Capture the cell that displays the provided text and extract its [x, y] central coordinate. 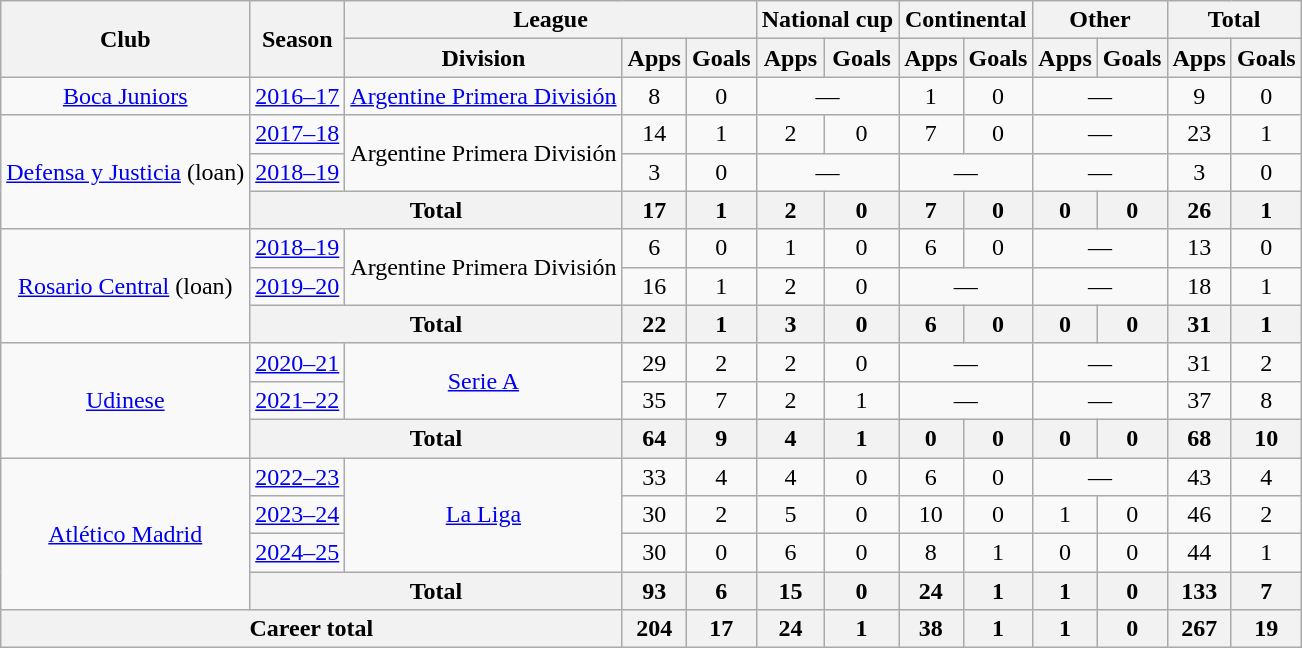
16 [654, 286]
National cup [827, 20]
Club [126, 39]
133 [1199, 591]
Defensa y Justicia (loan) [126, 172]
46 [1199, 515]
La Liga [484, 515]
Serie A [484, 381]
93 [654, 591]
33 [654, 477]
44 [1199, 553]
2023–24 [298, 515]
Career total [312, 629]
Rosario Central (loan) [126, 286]
26 [1199, 210]
14 [654, 134]
64 [654, 438]
68 [1199, 438]
2019–20 [298, 286]
38 [931, 629]
Atlético Madrid [126, 534]
43 [1199, 477]
Boca Juniors [126, 96]
13 [1199, 248]
22 [654, 324]
2020–21 [298, 362]
15 [790, 591]
2021–22 [298, 400]
Season [298, 39]
Division [484, 58]
Udinese [126, 400]
League [550, 20]
2016–17 [298, 96]
23 [1199, 134]
2024–25 [298, 553]
29 [654, 362]
18 [1199, 286]
19 [1266, 629]
5 [790, 515]
Other [1100, 20]
35 [654, 400]
37 [1199, 400]
2017–18 [298, 134]
204 [654, 629]
2022–23 [298, 477]
Continental [966, 20]
267 [1199, 629]
